Extract the [X, Y] coordinate from the center of the cell holding the provided text.  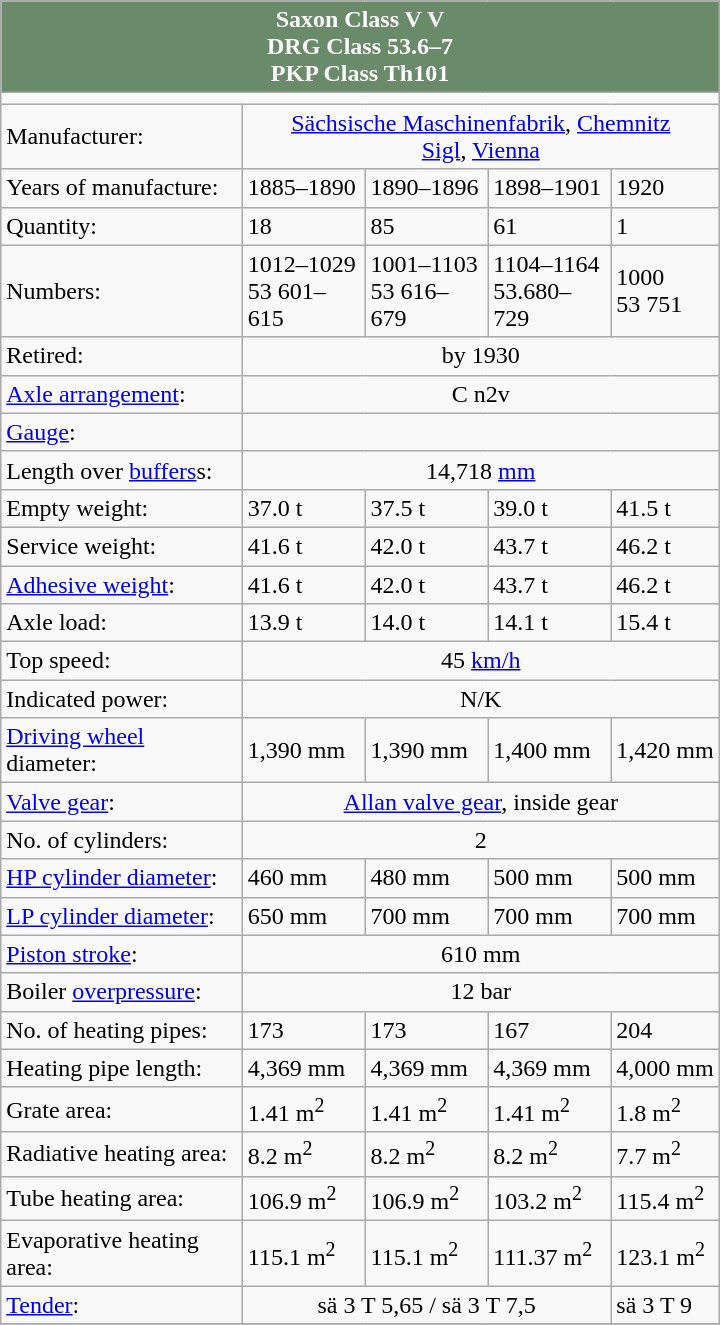
480 mm [426, 878]
Gauge: [122, 432]
7.7 m2 [665, 1154]
by 1930 [480, 356]
4,000 mm [665, 1068]
sä 3 T 9 [665, 1305]
1898–1901 [550, 188]
610 mm [480, 954]
1,400 mm [550, 750]
2 [480, 840]
1920 [665, 188]
15.4 t [665, 623]
12 bar [480, 992]
Boiler overpressure: [122, 992]
14.1 t [550, 623]
Driving wheel diameter: [122, 750]
37.0 t [304, 508]
123.1 m2 [665, 1254]
Manufacturer: [122, 136]
115.4 m2 [665, 1198]
Grate area: [122, 1110]
Piston stroke: [122, 954]
Radiative heating area: [122, 1154]
1104–1164 53.680–729 [550, 291]
Numbers: [122, 291]
39.0 t [550, 508]
Years of manufacture: [122, 188]
Top speed: [122, 661]
Evaporative heating area: [122, 1254]
1001–1103 53 616–679 [426, 291]
Axle load: [122, 623]
13.9 t [304, 623]
No. of cylinders: [122, 840]
167 [550, 1030]
sä 3 T 5,65 / sä 3 T 7,5 [426, 1305]
14,718 mm [480, 470]
Indicated power: [122, 699]
61 [550, 226]
45 km/h [480, 661]
1890–1896 [426, 188]
204 [665, 1030]
Quantity: [122, 226]
Valve gear: [122, 802]
C n2v [480, 394]
103.2 m2 [550, 1198]
1885–1890 [304, 188]
650 mm [304, 916]
1,420 mm [665, 750]
111.37 m2 [550, 1254]
Tender: [122, 1305]
No. of heating pipes: [122, 1030]
Heating pipe length: [122, 1068]
Retired: [122, 356]
460 mm [304, 878]
Service weight: [122, 546]
Axle arrangement: [122, 394]
Tube heating area: [122, 1198]
18 [304, 226]
1012–1029 53 601–615 [304, 291]
Adhesive weight: [122, 585]
1 [665, 226]
1.8 m2 [665, 1110]
14.0 t [426, 623]
Saxon Class V V DRG Class 53.6–7 PKP Class Th101 [360, 47]
Allan valve gear, inside gear [480, 802]
Sächsische Maschinenfabrik, Chemnitz Sigl, Vienna [480, 136]
41.5 t [665, 508]
1000 53 751 [665, 291]
LP cylinder diameter: [122, 916]
Empty weight: [122, 508]
37.5 t [426, 508]
HP cylinder diameter: [122, 878]
85 [426, 226]
Length over bufferss: [122, 470]
N/K [480, 699]
